Return the (X, Y) coordinate for the center point of the cell that contains the specified text.  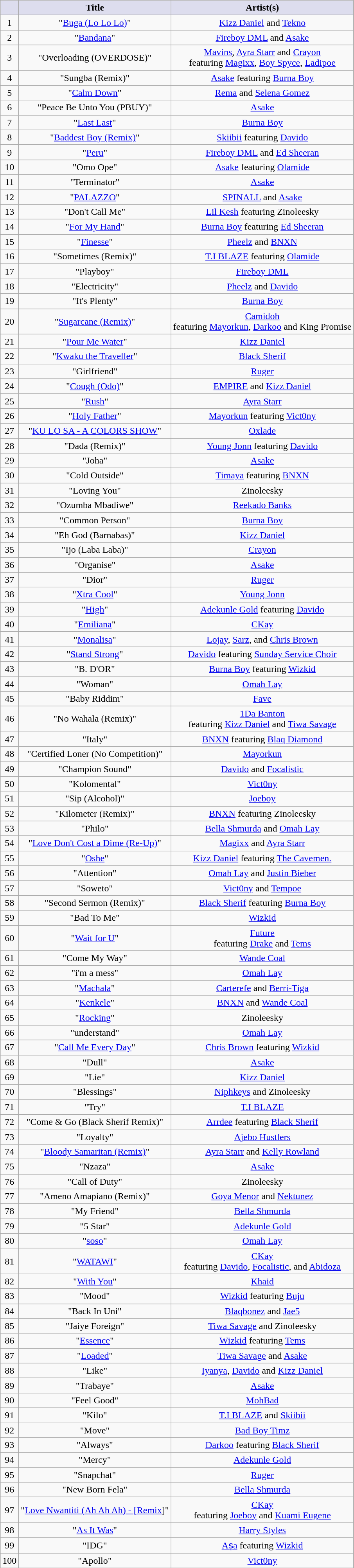
32 (9, 505)
"Italy" (95, 739)
Joeboy (262, 799)
96 (9, 1490)
Bella Shmurda and Omah Lay (262, 828)
Black Sherif (262, 356)
26 (9, 416)
19 (9, 301)
"Dior" (95, 580)
"Machala" (95, 988)
"Don't Call Me" (95, 212)
33 (9, 520)
"Sip (Alcohol)" (95, 799)
"Kilometer (Remix)" (95, 814)
Burna Boy featuring Wizkid (262, 669)
"PALAZZO" (95, 197)
"Back In Uni" (95, 1311)
78 (9, 1211)
Kizz Daniel and Tekno (262, 23)
BNXN and Wande Coal (262, 1003)
58 (9, 903)
"Ozumba Mbadiwe" (95, 505)
85 (9, 1326)
T.I BLAZE (262, 1107)
CKay (262, 624)
Lojay, Sarz, and Chris Brown (262, 639)
9 (9, 152)
"Call Me Every Day" (95, 1047)
"Sometimes (Remix)" (95, 257)
Rema and Selena Gomez (262, 93)
"Ijo (Laba Laba)" (95, 550)
"Attention" (95, 873)
49 (9, 769)
Ayra Starr (262, 401)
"Joha" (95, 461)
"Loyalty" (95, 1137)
"Soweto" (95, 888)
62 (9, 973)
45 (9, 699)
"Move" (95, 1430)
Camidohfeaturing Mayorkun, Darkoo and King Promise (262, 322)
22 (9, 356)
"Always" (95, 1445)
50 (9, 784)
97 (9, 1510)
"Oshe" (95, 858)
Asake featuring Burna Boy (262, 78)
82 (9, 1281)
Oxlade (262, 431)
"High" (95, 609)
Fireboy DML and Asake (262, 38)
Lil Kesh featuring Zinoleesky (262, 212)
"Stand Strong" (95, 654)
"Cough (Odo)" (95, 386)
38 (9, 595)
"Feel Good" (95, 1400)
SPINALL and Asake (262, 197)
"Mood" (95, 1296)
Carterefe and Berri-Tiga (262, 988)
"Sugarcane (Remix)" (95, 322)
"No Wahala (Remix)" (95, 719)
53 (9, 828)
"Dull" (95, 1062)
92 (9, 1430)
5 (9, 93)
56 (9, 873)
"Kwaku the Traveller" (95, 356)
"Dada (Remix)" (95, 445)
95 (9, 1475)
"Electricity" (95, 286)
"Loving You" (95, 490)
Mavins, Ayra Starr and Crayonfeaturing Magixx, Boy Spyce, Ladipoe (262, 58)
"Woman" (95, 684)
"Buga (Lo Lo Lo)" (95, 23)
65 (9, 1018)
Tiwa Savage and Zinoleesky (262, 1326)
46 (9, 719)
7 (9, 122)
BNXN featuring Zinoleesky (262, 814)
Kizz Daniel featuring The Cavemen. (262, 858)
Fireboy DML and Ed Sheeran (262, 152)
"IDG" (95, 1545)
63 (9, 988)
16 (9, 257)
"It's Plenty" (95, 301)
27 (9, 431)
75 (9, 1166)
MohBad (262, 1400)
Young Jonn (262, 595)
"Trabaye" (95, 1385)
52 (9, 814)
48 (9, 754)
29 (9, 461)
69 (9, 1077)
Title (95, 8)
91 (9, 1415)
"Blessings" (95, 1092)
70 (9, 1092)
66 (9, 1033)
Davido featuring Sunday Service Choir (262, 654)
Burna Boy featuring Ed Sheeran (262, 227)
T.I BLAZE featuring Olamide (262, 257)
1 (9, 23)
Magixx and Ayra Starr (262, 843)
"Bad To Me" (95, 918)
"Come My Way" (95, 958)
25 (9, 401)
Reekado Banks (262, 505)
Vict0ny and Tempoe (262, 888)
"Ameno Amapiano (Remix)" (95, 1196)
"WATAWI" (95, 1261)
"Rocking" (95, 1018)
Bad Boy Timz (262, 1430)
Futurefeaturing Drake and Tems (262, 938)
18 (9, 286)
"Pour Me Water" (95, 341)
36 (9, 565)
30 (9, 476)
Mayorkun (262, 754)
Tiwa Savage and Asake (262, 1356)
Iyanya, Davido and Kizz Daniel (262, 1370)
8 (9, 137)
CKayfeaturing Davido, Focalistic, and Abidoza (262, 1261)
Wande Coal (262, 958)
55 (9, 858)
23 (9, 371)
"Bloody Samaritan (Remix)" (95, 1151)
Wizkid featuring Buju (262, 1296)
76 (9, 1182)
94 (9, 1460)
Ayra Starr and Kelly Rowland (262, 1151)
47 (9, 739)
"5 Star" (95, 1226)
83 (9, 1296)
12 (9, 197)
24 (9, 386)
Wizkid (262, 918)
"Like" (95, 1370)
"Bandana" (95, 38)
14 (9, 227)
"Sungba (Remix)" (95, 78)
"Philo" (95, 828)
11 (9, 182)
"Mercy" (95, 1460)
"Eh God (Barnabas)" (95, 535)
2 (9, 38)
"Call of Duty" (95, 1182)
89 (9, 1385)
Arrdee featuring Black Sherif (262, 1122)
10 (9, 167)
99 (9, 1545)
40 (9, 624)
6 (9, 108)
Blaqbonez and Jae5 (262, 1311)
"Kilo" (95, 1415)
88 (9, 1370)
4 (9, 78)
"Monalisa" (95, 639)
Adekunle Gold featuring Davido (262, 609)
"Baby Riddim" (95, 699)
54 (9, 843)
87 (9, 1356)
3 (9, 58)
"Xtra Cool" (95, 595)
"Essence" (95, 1341)
Chris Brown featuring Wizkid (262, 1047)
35 (9, 550)
"Last Last" (95, 122)
34 (9, 535)
90 (9, 1400)
Skiibii featuring Davido (262, 137)
Fireboy DML (262, 271)
"Jaiye Foreign" (95, 1326)
"Peace Be Unto You (PBUY)" (95, 108)
"Girlfriend" (95, 371)
"Playboy" (95, 271)
Aṣa featuring Wizkid (262, 1545)
"Love Nwantiti (Ah Ah Ah) - [Remix]" (95, 1510)
"Holy Father" (95, 416)
Artist(s) (262, 8)
"Champion Sound" (95, 769)
39 (9, 609)
"Second Sermon (Remix)" (95, 903)
41 (9, 639)
73 (9, 1137)
"Wait for U" (95, 938)
CKayfeaturing Joeboy and Kuami Eugene (262, 1510)
"Nzaza" (95, 1166)
"Loaded" (95, 1356)
43 (9, 669)
42 (9, 654)
"Snapchat" (95, 1475)
98 (9, 1530)
Khaid (262, 1281)
68 (9, 1062)
"Kolomental" (95, 784)
1Da Bantonfeaturing Kizz Daniel and Tiwa Savage (262, 719)
Mayorkun featuring Vict0ny (262, 416)
BNXN featuring Blaq Diamond (262, 739)
72 (9, 1122)
17 (9, 271)
79 (9, 1226)
"Love Don't Cost a Dime (Re-Up)" (95, 843)
Niphkeys and Zinoleesky (262, 1092)
71 (9, 1107)
Omah Lay and Justin Bieber (262, 873)
Young Jonn featuring Davido (262, 445)
Crayon (262, 550)
"Try" (95, 1107)
86 (9, 1341)
"Peru" (95, 152)
Ajebo Hustlers (262, 1137)
"Cold Outside" (95, 476)
57 (9, 888)
"Finesse" (95, 242)
"Terminator" (95, 182)
93 (9, 1445)
61 (9, 958)
74 (9, 1151)
Darkoo featuring Black Sherif (262, 1445)
"Emiliana" (95, 624)
28 (9, 445)
Timaya featuring BNXN (262, 476)
13 (9, 212)
20 (9, 322)
21 (9, 341)
Black Sherif featuring Burna Boy (262, 903)
"B. D'OR" (95, 669)
"Come & Go (Black Sherif Remix)" (95, 1122)
"Kenkele" (95, 1003)
EMPIRE and Kizz Daniel (262, 386)
Fave (262, 699)
"Calm Down" (95, 93)
Davido and Focalistic (262, 769)
"soso" (95, 1241)
"understand" (95, 1033)
"My Friend" (95, 1211)
"Lie" (95, 1077)
Wizkid featuring Tems (262, 1341)
60 (9, 938)
"Apollo" (95, 1560)
T.I BLAZE and Skiibii (262, 1415)
Asake featuring Olamide (262, 167)
44 (9, 684)
100 (9, 1560)
67 (9, 1047)
81 (9, 1261)
59 (9, 918)
64 (9, 1003)
84 (9, 1311)
"As It Was" (95, 1530)
"Overloading (OVERDOSE)" (95, 58)
15 (9, 242)
37 (9, 580)
"Baddest Boy (Remix)" (95, 137)
77 (9, 1196)
"Certified Loner (No Competition)" (95, 754)
"For My Hand" (95, 227)
"Omo Ope" (95, 167)
Pheelz and BNXN (262, 242)
Harry Styles (262, 1530)
31 (9, 490)
"i'm a mess" (95, 973)
"Rush" (95, 401)
51 (9, 799)
"Organise" (95, 565)
"New Born Fela" (95, 1490)
"KU LO SA - A COLORS SHOW" (95, 431)
Goya Menor and Nektunez (262, 1196)
"With You" (95, 1281)
80 (9, 1241)
Pheelz and Davido (262, 286)
"Common Person" (95, 520)
